Search for the cell housing the specified text and yield its [x, y] center coordinate. 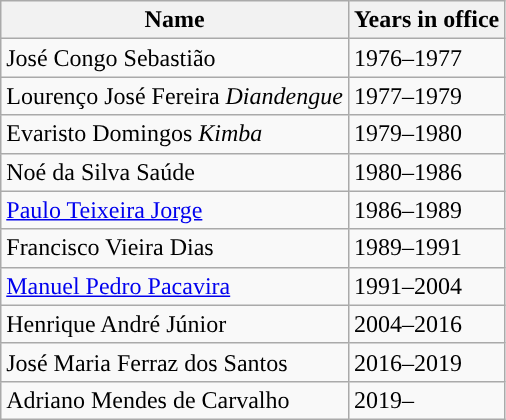
Manuel Pedro Pacavira [175, 286]
2016–2019 [426, 362]
José Congo Sebastião [175, 58]
Lourenço José Fereira Diandengue [175, 96]
1979–1980 [426, 134]
Paulo Teixeira Jorge [175, 210]
1989–1991 [426, 248]
Name [175, 20]
2019– [426, 400]
Adriano Mendes de Carvalho [175, 400]
2004–2016 [426, 324]
1980–1986 [426, 172]
José Maria Ferraz dos Santos [175, 362]
Years in office [426, 20]
1986–1989 [426, 210]
Noé da Silva Saúde [175, 172]
Henrique André Júnior [175, 324]
1991–2004 [426, 286]
Francisco Vieira Dias [175, 248]
1977–1979 [426, 96]
1976–1977 [426, 58]
Evaristo Domingos Kimba [175, 134]
